Pinpoint the cell where the given text exists, returning its (X, Y) midpoint coordinate. 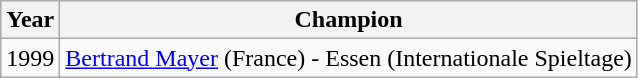
1999 (30, 58)
Champion (349, 20)
Bertrand Mayer (France) - Essen (Internationale Spieltage) (349, 58)
Year (30, 20)
